Output the [X, Y] coordinate of the center of the cell containing the given text.  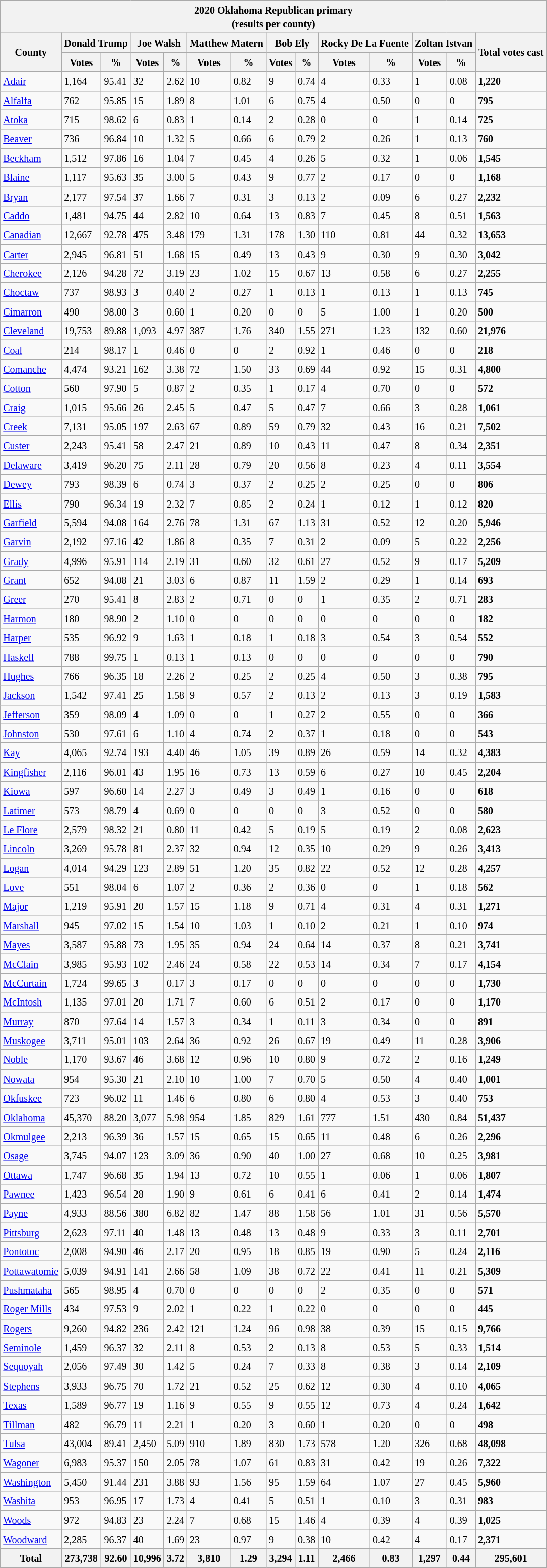
141 [147, 1271]
97.16 [116, 541]
0.15 [461, 1328]
1,642 [511, 1405]
Love [31, 887]
95.93 [116, 964]
1.05 [248, 752]
97.49 [116, 1366]
983 [511, 1501]
Beaver [31, 139]
830 [280, 1443]
2.83 [175, 599]
Ottawa [31, 1175]
98.39 [116, 484]
560 [82, 388]
1.56 [248, 1481]
30 [147, 1366]
1,730 [511, 983]
766 [82, 676]
1.66 [175, 196]
89.41 [116, 1443]
114 [147, 561]
1,512 [82, 158]
Murray [31, 1021]
95.66 [116, 407]
445 [511, 1309]
1,545 [511, 158]
5,946 [511, 522]
96.95 [116, 1501]
Carter [31, 254]
2.66 [175, 1271]
93 [209, 1481]
Zoltan Istvan [444, 43]
21,976 [511, 331]
0.62 [306, 1386]
97.54 [116, 196]
88.56 [116, 1213]
806 [511, 484]
Johnston [31, 733]
98.00 [116, 311]
Marshall [31, 925]
1.71 [175, 1002]
98.04 [116, 887]
Okfuskee [31, 1098]
180 [82, 618]
Kingfisher [31, 772]
0.84 [461, 1117]
7,322 [511, 1462]
366 [511, 714]
102 [147, 964]
1.32 [175, 139]
Osage [31, 1155]
96.02 [116, 1098]
121 [209, 1328]
283 [511, 599]
Lincoln [31, 848]
96.92 [116, 638]
490 [82, 311]
530 [82, 733]
95.37 [116, 1462]
891 [511, 1021]
Matthew Matern [227, 43]
98.95 [116, 1290]
0.98 [306, 1328]
2,056 [82, 1366]
760 [511, 139]
2,351 [511, 446]
Total votes cast [511, 52]
1.94 [175, 1175]
Joe Walsh [159, 43]
572 [511, 388]
972 [82, 1520]
Pushmataha [31, 1290]
1.51 [391, 1117]
Latimer [31, 810]
753 [511, 1098]
Cleveland [31, 331]
Washita [31, 1501]
434 [82, 1309]
Texas [31, 1405]
6.82 [175, 1213]
1.55 [306, 331]
1.30 [306, 234]
97.86 [116, 158]
Cimarron [31, 311]
1,542 [82, 695]
178 [280, 234]
9,766 [511, 1328]
1.50 [248, 369]
182 [511, 618]
97.90 [116, 388]
96.60 [116, 791]
498 [511, 1424]
Mayes [31, 945]
1.72 [175, 1386]
3,933 [82, 1386]
2.63 [175, 426]
Woods [31, 1520]
73 [147, 945]
231 [147, 1481]
Choctaw [31, 292]
Garfield [31, 522]
98.90 [116, 618]
1,220 [511, 81]
1,807 [511, 1175]
Rocky De La Fuente [365, 43]
McIntosh [31, 1002]
340 [280, 331]
3,077 [147, 1117]
820 [511, 503]
387 [209, 331]
1.02 [248, 273]
1,423 [82, 1194]
788 [82, 657]
43,004 [82, 1443]
3,985 [82, 964]
2.17 [175, 1251]
1,025 [511, 1520]
Muskogee [31, 1040]
97.61 [116, 733]
164 [147, 522]
4,383 [511, 752]
Comanche [31, 369]
2,450 [147, 1443]
Major [31, 906]
97.01 [116, 1002]
94.82 [116, 1328]
70 [147, 1386]
Donald Trump [96, 43]
500 [511, 311]
McClain [31, 964]
793 [82, 484]
96.84 [116, 139]
1.63 [175, 638]
95.01 [116, 1040]
94.83 [116, 1520]
37 [147, 196]
5,209 [511, 561]
1,219 [82, 906]
5,450 [82, 1481]
2,255 [511, 273]
96.35 [116, 676]
1,168 [511, 177]
715 [82, 119]
94.28 [116, 273]
2.46 [175, 964]
1.47 [248, 1213]
4.40 [175, 752]
1.29 [248, 1558]
179 [209, 234]
Kay [31, 752]
2.19 [175, 561]
96.01 [116, 772]
39 [280, 752]
2.24 [175, 1520]
Greer [31, 599]
3,587 [82, 945]
0.95 [248, 1251]
2.32 [175, 503]
945 [82, 925]
Craig [31, 407]
10,996 [147, 1558]
Caddo [31, 215]
45,370 [82, 1117]
2.05 [175, 1462]
Coal [31, 350]
571 [511, 1290]
33 [280, 369]
1.76 [248, 331]
Pittsburg [31, 1232]
1,164 [82, 81]
Blaine [31, 177]
Pottawatomie [31, 1271]
96.77 [116, 1405]
737 [82, 292]
870 [82, 1021]
96.75 [116, 1386]
1.54 [175, 925]
1.85 [248, 1117]
2.89 [175, 867]
3.88 [175, 1481]
535 [82, 638]
430 [430, 1117]
2.02 [175, 1309]
0.44 [461, 1558]
9,260 [82, 1328]
95.88 [116, 945]
Atoka [31, 119]
2,126 [82, 273]
Grant [31, 580]
150 [147, 1462]
2.45 [175, 407]
5,960 [511, 1481]
Stephens [31, 1386]
1,514 [511, 1347]
2,579 [82, 829]
193 [147, 752]
1,015 [82, 407]
Rogers [31, 1328]
4.97 [175, 331]
2.42 [175, 1328]
7,131 [82, 426]
762 [82, 100]
1,249 [511, 1059]
4,257 [511, 867]
19,753 [82, 331]
0.96 [248, 1059]
Nowata [31, 1079]
0.75 [306, 100]
475 [147, 234]
3,294 [280, 1558]
98.32 [116, 829]
3.09 [175, 1155]
132 [430, 331]
Payne [31, 1213]
Custer [31, 446]
162 [147, 369]
1.04 [175, 158]
1,061 [511, 407]
Bryan [31, 196]
51,437 [511, 1117]
3.72 [175, 1558]
4,996 [82, 561]
3,741 [511, 945]
551 [82, 887]
93.67 [116, 1059]
Jackson [31, 695]
93.21 [116, 369]
1.42 [175, 1366]
3,745 [82, 1155]
Alfalfa [31, 100]
2.27 [175, 791]
Beckham [31, 158]
2.82 [175, 215]
0.23 [391, 465]
3,269 [82, 848]
94.07 [116, 1155]
5,309 [511, 1271]
725 [511, 119]
82 [209, 1213]
1.24 [248, 1328]
56 [345, 1213]
4,154 [511, 964]
98.93 [116, 292]
95.78 [116, 848]
2,008 [82, 1251]
Tulsa [31, 1443]
42 [147, 541]
Total [31, 1558]
Le Flore [31, 829]
580 [511, 810]
92.60 [116, 1558]
59 [280, 426]
95.63 [116, 177]
2,256 [511, 541]
3.48 [175, 234]
Creek [31, 426]
Cotton [31, 388]
92.74 [116, 752]
Noble [31, 1059]
3,419 [82, 465]
98.17 [116, 350]
214 [82, 350]
1,135 [82, 1002]
2.47 [175, 446]
2,213 [82, 1136]
1,001 [511, 1079]
543 [511, 733]
95.05 [116, 426]
2,243 [82, 446]
99.65 [116, 983]
96.39 [116, 1136]
578 [345, 1443]
2.10 [175, 1079]
482 [82, 1424]
1.03 [248, 925]
1,481 [82, 215]
Sequoyah [31, 1366]
Harper [31, 638]
6,983 [82, 1462]
88 [280, 1213]
236 [147, 1328]
2,466 [345, 1558]
13,653 [511, 234]
3.68 [175, 1059]
92.78 [116, 234]
0.97 [248, 1539]
3,906 [511, 1040]
736 [82, 139]
552 [511, 638]
5,570 [511, 1213]
974 [511, 925]
94.91 [116, 1271]
Woodward [31, 1539]
Grady [31, 561]
3,810 [209, 1558]
3,042 [511, 254]
2,232 [511, 196]
1,117 [82, 177]
1,747 [82, 1175]
Adair [31, 81]
97.41 [116, 695]
910 [209, 1443]
94.90 [116, 1251]
3.00 [175, 177]
Harmon [31, 618]
1.68 [175, 254]
48,098 [511, 1443]
Canadian [31, 234]
91.44 [116, 1481]
Logan [31, 867]
1,297 [430, 1558]
2,285 [82, 1539]
89.88 [116, 331]
565 [82, 1290]
Seminole [31, 1347]
Jefferson [31, 714]
98.09 [116, 714]
95.85 [116, 100]
88.20 [116, 1117]
110 [345, 234]
Oklahoma [31, 1117]
2,701 [511, 1232]
0.77 [306, 177]
5.09 [175, 1443]
1.48 [175, 1232]
96.68 [116, 1175]
723 [82, 1098]
96 [280, 1328]
Bob Ely [292, 43]
7,502 [511, 426]
McCurtain [31, 983]
2,192 [82, 541]
2.62 [175, 81]
94.75 [116, 215]
5.98 [175, 1117]
2,109 [511, 1366]
359 [82, 714]
1,563 [511, 215]
Delaware [31, 465]
Dewey [31, 484]
380 [147, 1213]
95.30 [116, 1079]
97.64 [116, 1021]
745 [511, 292]
2020 Oklahoma Republican primary(results per county) [273, 17]
618 [511, 791]
3.19 [175, 273]
3,554 [511, 465]
1.13 [306, 522]
270 [82, 599]
0.57 [248, 695]
Garvin [31, 541]
1.69 [175, 1539]
43 [147, 772]
103 [147, 1040]
96.34 [116, 503]
97.11 [116, 1232]
2,177 [82, 196]
2,945 [82, 254]
81 [147, 848]
2.64 [175, 1040]
1,474 [511, 1194]
1,459 [82, 1347]
96.54 [116, 1194]
562 [511, 887]
Haskell [31, 657]
Pawnee [31, 1194]
75 [147, 465]
3,413 [511, 848]
0.81 [391, 234]
1,589 [82, 1405]
273,738 [82, 1558]
1.86 [175, 541]
98.62 [116, 119]
652 [82, 580]
1,583 [511, 695]
197 [147, 426]
4,933 [82, 1213]
12,667 [82, 234]
98.79 [116, 810]
64 [345, 1481]
1.23 [391, 331]
4,474 [82, 369]
2.21 [175, 1424]
2,204 [511, 772]
3.38 [175, 369]
1,271 [511, 906]
693 [511, 580]
Cherokee [31, 273]
3.03 [175, 580]
County [31, 52]
97.02 [116, 925]
Okmulgee [31, 1136]
3,981 [511, 1155]
1.11 [306, 1558]
2.26 [175, 676]
2,296 [511, 1136]
96.79 [116, 1424]
5,594 [82, 522]
99.75 [116, 657]
1.61 [306, 1117]
777 [345, 1117]
326 [430, 1443]
Tillman [31, 1424]
1.16 [175, 1405]
95 [280, 1481]
Kiowa [31, 791]
97.53 [116, 1309]
17 [147, 1501]
5,039 [82, 1271]
597 [82, 791]
Hughes [31, 676]
953 [82, 1501]
4,800 [511, 369]
96.81 [116, 254]
Wagoner [31, 1462]
2.76 [175, 522]
1.90 [175, 1194]
3,711 [82, 1040]
Roger Mills [31, 1309]
218 [511, 350]
61 [280, 1462]
1,093 [147, 331]
829 [280, 1117]
Ellis [31, 503]
2.37 [175, 848]
94.29 [116, 867]
2,371 [511, 1539]
1.18 [248, 906]
271 [345, 331]
4,014 [82, 867]
96.20 [116, 465]
295,601 [511, 1558]
573 [82, 810]
Washington [31, 1481]
1,724 [82, 983]
Pontotoc [31, 1251]
